Scan for the cell matching the given text and deliver its [X, Y] coordinate at center. 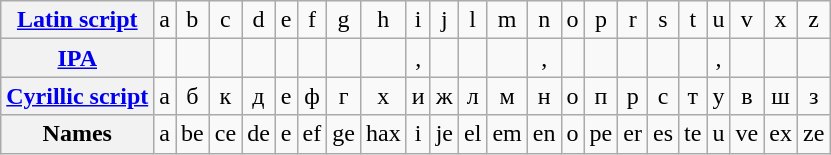
в [747, 96]
b [193, 20]
IPA [78, 58]
g [344, 20]
ge [344, 134]
be [193, 134]
s [664, 20]
er [633, 134]
т [693, 96]
m [507, 20]
л [473, 96]
je [444, 134]
ce [225, 134]
te [693, 134]
p [601, 20]
en [544, 134]
и [418, 96]
hax [383, 134]
к [225, 96]
г [344, 96]
с [664, 96]
д [259, 96]
ex [781, 134]
н [544, 96]
j [444, 20]
ze [813, 134]
ф [312, 96]
б [193, 96]
Names [78, 134]
ef [312, 134]
п [601, 96]
em [507, 134]
l [473, 20]
ж [444, 96]
р [633, 96]
f [312, 20]
es [664, 134]
r [633, 20]
з [813, 96]
у [718, 96]
t [693, 20]
h [383, 20]
v [747, 20]
el [473, 134]
о [572, 96]
d [259, 20]
ve [747, 134]
c [225, 20]
ш [781, 96]
Cyrillic script [78, 96]
pe [601, 134]
е [286, 96]
м [507, 96]
z [813, 20]
а [165, 96]
de [259, 134]
Latin script [78, 20]
n [544, 20]
